Output the [x, y] coordinate of the center of the cell containing the given text.  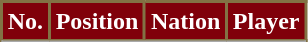
Player [266, 22]
No. [26, 22]
Position [96, 22]
Nation [186, 22]
